Pinpoint the cell where the given text exists, returning its (x, y) midpoint coordinate. 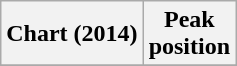
Peakposition (189, 34)
Chart (2014) (72, 34)
